From the cell containing the given text, extract its center point as (X, Y) coordinate. 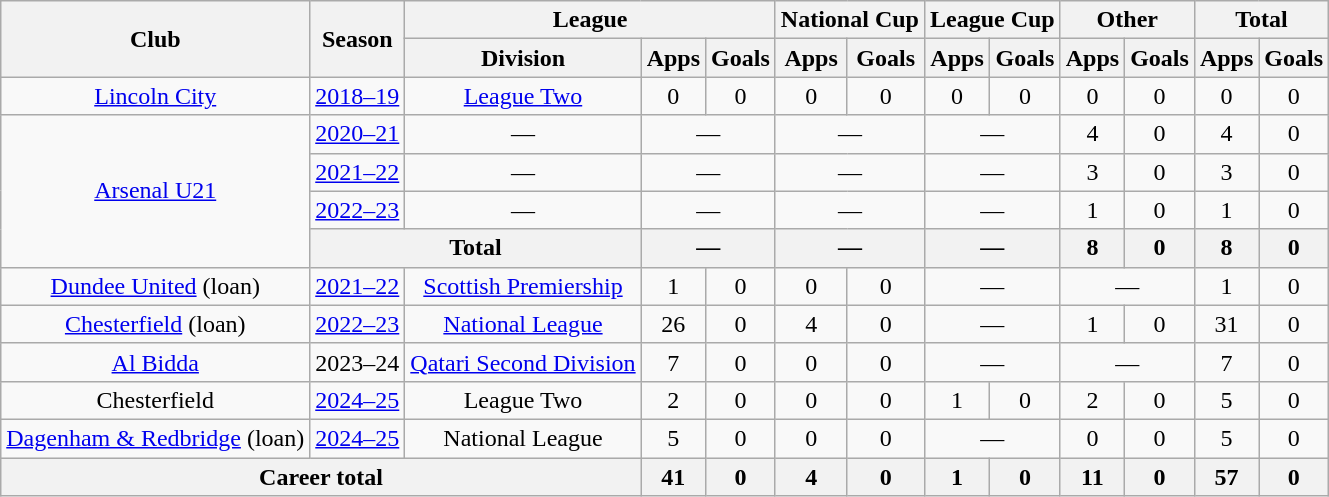
41 (673, 477)
26 (673, 324)
2020–21 (358, 134)
Lincoln City (156, 96)
Season (358, 39)
11 (1092, 477)
Club (156, 39)
Dundee United (loan) (156, 286)
Chesterfield (156, 400)
Other (1127, 20)
Qatari Second Division (523, 362)
2018–19 (358, 96)
Scottish Premiership (523, 286)
League Cup (992, 20)
Dagenham & Redbridge (loan) (156, 438)
League (590, 20)
Al Bidda (156, 362)
57 (1226, 477)
Division (523, 58)
Arsenal U21 (156, 191)
2023–24 (358, 362)
Career total (321, 477)
Chesterfield (loan) (156, 324)
National Cup (850, 20)
31 (1226, 324)
